Pinpoint the cell where the given text exists, returning its (X, Y) midpoint coordinate. 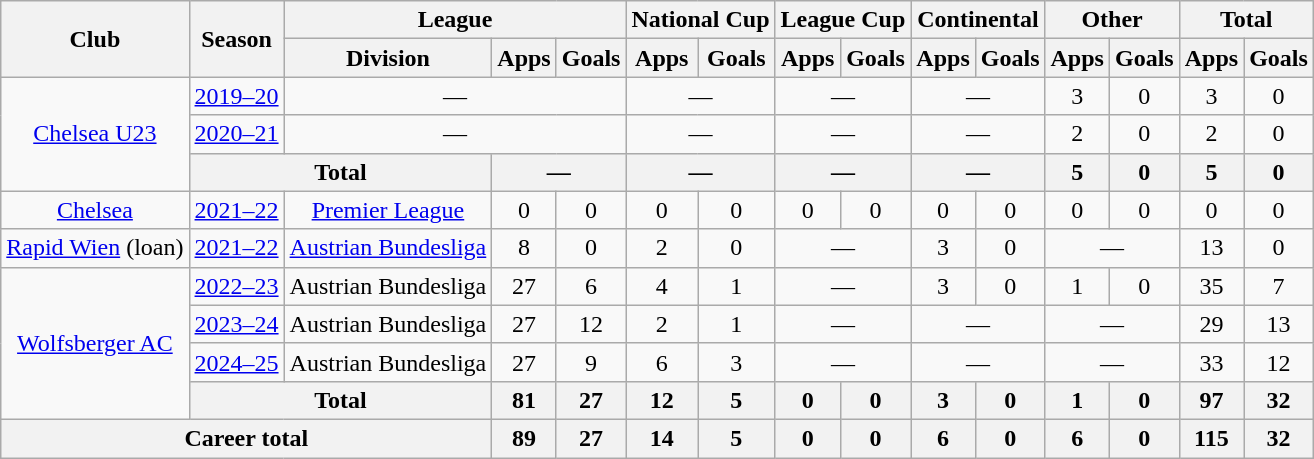
115 (1211, 438)
29 (1211, 324)
Chelsea U23 (95, 134)
Rapid Wien (loan) (95, 248)
Other (1112, 20)
14 (662, 438)
2022–23 (236, 286)
League Cup (843, 20)
89 (524, 438)
35 (1211, 286)
97 (1211, 400)
2024–25 (236, 362)
National Cup (700, 20)
81 (524, 400)
Premier League (388, 210)
9 (591, 362)
League (455, 20)
4 (662, 286)
Wolfsberger AC (95, 343)
Continental (978, 20)
Division (388, 58)
Season (236, 39)
8 (524, 248)
33 (1211, 362)
Chelsea (95, 210)
Career total (246, 438)
2019–20 (236, 96)
Club (95, 39)
2020–21 (236, 134)
7 (1279, 286)
2023–24 (236, 324)
